Return the (x, y) coordinate for the center point of the cell that contains the specified text.  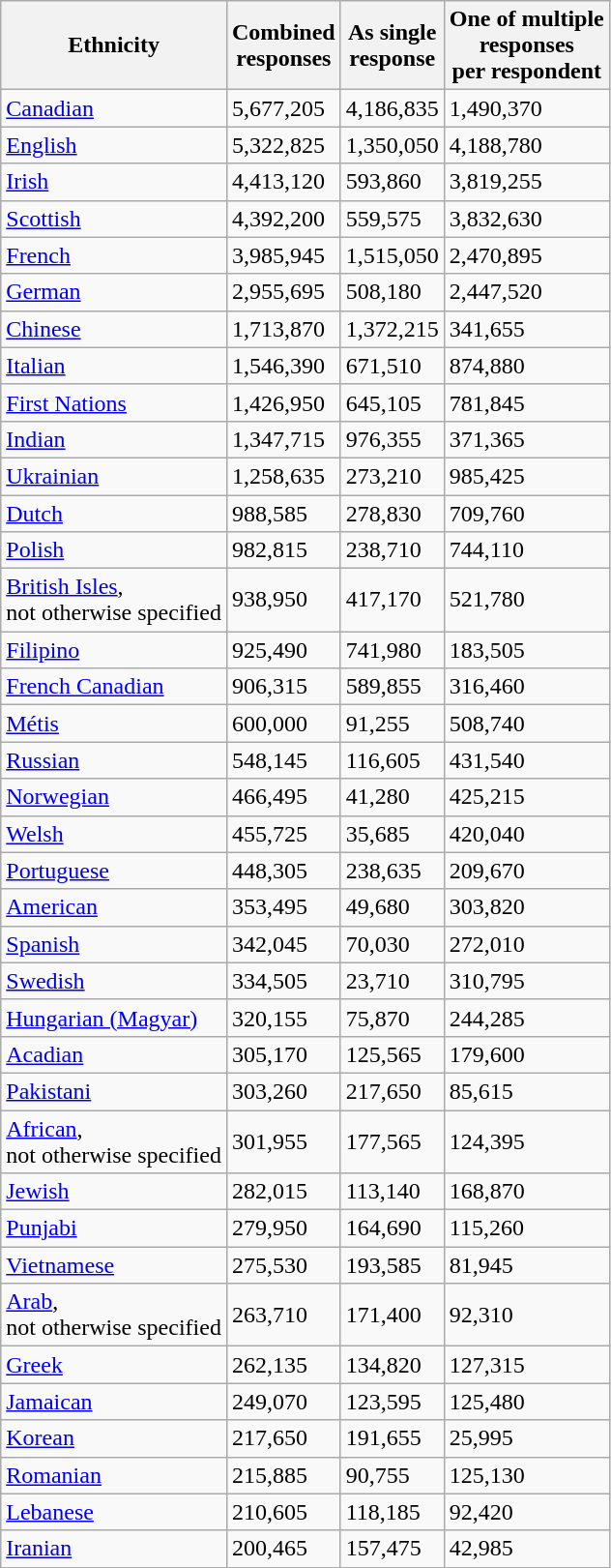
Acadian (114, 1054)
183,505 (526, 650)
Chinese (114, 329)
425,215 (526, 797)
272,010 (526, 944)
600,000 (283, 724)
1,372,215 (393, 329)
279,950 (283, 1228)
116,605 (393, 760)
Dutch (114, 514)
2,447,520 (526, 292)
179,600 (526, 1054)
371,365 (526, 439)
Métis (114, 724)
85,615 (526, 1091)
238,710 (393, 550)
113,140 (393, 1192)
Russian (114, 760)
127,315 (526, 1365)
521,780 (526, 600)
125,480 (526, 1402)
92,310 (526, 1316)
1,546,390 (283, 366)
134,820 (393, 1365)
41,280 (393, 797)
French Canadian (114, 687)
244,285 (526, 1018)
115,260 (526, 1228)
310,795 (526, 981)
249,070 (283, 1402)
49,680 (393, 907)
Ethnicity (114, 45)
Jewish (114, 1192)
Italian (114, 366)
Swedish (114, 981)
985,425 (526, 476)
744,110 (526, 550)
As singleresponse (393, 45)
455,725 (283, 834)
906,315 (283, 687)
874,880 (526, 366)
303,260 (283, 1091)
118,185 (393, 1512)
Norwegian (114, 797)
124,395 (526, 1141)
741,980 (393, 650)
German (114, 292)
3,819,255 (526, 182)
3,832,630 (526, 219)
1,347,715 (283, 439)
Canadian (114, 108)
75,870 (393, 1018)
23,710 (393, 981)
200,465 (283, 1549)
2,470,895 (526, 255)
341,655 (526, 329)
334,505 (283, 981)
320,155 (283, 1018)
1,515,050 (393, 255)
193,585 (393, 1265)
976,355 (393, 439)
90,755 (393, 1475)
781,845 (526, 402)
938,950 (283, 600)
168,870 (526, 1192)
508,740 (526, 724)
Polish (114, 550)
4,392,200 (283, 219)
210,605 (283, 1512)
1,490,370 (526, 108)
548,145 (283, 760)
25,995 (526, 1438)
5,677,205 (283, 108)
282,015 (283, 1192)
American (114, 907)
2,955,695 (283, 292)
215,885 (283, 1475)
Iranian (114, 1549)
353,495 (283, 907)
Ukrainian (114, 476)
925,490 (283, 650)
English (114, 145)
1,350,050 (393, 145)
4,188,780 (526, 145)
238,635 (393, 871)
209,670 (526, 871)
273,210 (393, 476)
1,258,635 (283, 476)
171,400 (393, 1316)
342,045 (283, 944)
417,170 (393, 600)
5,322,825 (283, 145)
African,not otherwise specified (114, 1141)
70,030 (393, 944)
92,420 (526, 1512)
559,575 (393, 219)
Irish (114, 182)
One of multipleresponsesper respondent (526, 45)
Vietnamese (114, 1265)
263,710 (283, 1316)
Portuguese (114, 871)
4,413,120 (283, 182)
42,985 (526, 1549)
Arab,not otherwise specified (114, 1316)
Pakistani (114, 1091)
1,713,870 (283, 329)
Korean (114, 1438)
81,945 (526, 1265)
431,540 (526, 760)
Jamaican (114, 1402)
177,565 (393, 1141)
91,255 (393, 724)
Filipino (114, 650)
1,426,950 (283, 402)
982,815 (283, 550)
Punjabi (114, 1228)
278,830 (393, 514)
Indian (114, 439)
4,186,835 (393, 108)
Combinedresponses (283, 45)
Spanish (114, 944)
191,655 (393, 1438)
709,760 (526, 514)
125,130 (526, 1475)
262,135 (283, 1365)
Lebanese (114, 1512)
645,105 (393, 402)
Scottish (114, 219)
316,460 (526, 687)
123,595 (393, 1402)
301,955 (283, 1141)
Romanian (114, 1475)
466,495 (283, 797)
British Isles,not otherwise specified (114, 600)
508,180 (393, 292)
125,565 (393, 1054)
First Nations (114, 402)
988,585 (283, 514)
305,170 (283, 1054)
Greek (114, 1365)
164,690 (393, 1228)
157,475 (393, 1549)
671,510 (393, 366)
420,040 (526, 834)
Welsh (114, 834)
35,685 (393, 834)
589,855 (393, 687)
French (114, 255)
3,985,945 (283, 255)
593,860 (393, 182)
Hungarian (Magyar) (114, 1018)
275,530 (283, 1265)
303,820 (526, 907)
448,305 (283, 871)
